Capture the cell that displays the provided text and extract its [X, Y] central coordinate. 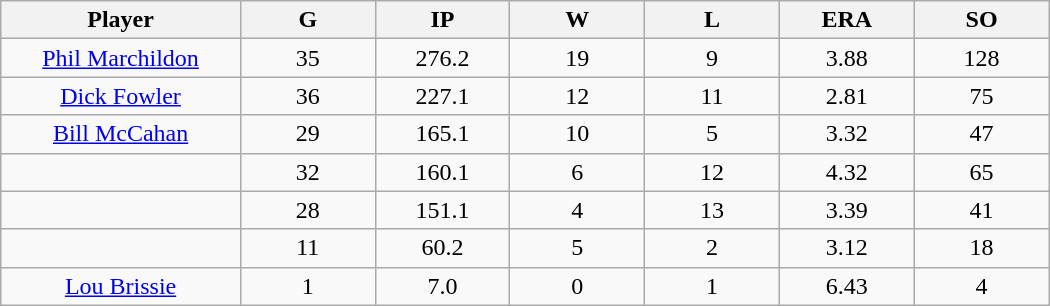
10 [578, 134]
2.81 [846, 96]
9 [712, 58]
28 [308, 210]
41 [982, 210]
ERA [846, 20]
32 [308, 172]
6 [578, 172]
Dick Fowler [121, 96]
3.39 [846, 210]
3.12 [846, 248]
Phil Marchildon [121, 58]
G [308, 20]
3.32 [846, 134]
Player [121, 20]
6.43 [846, 286]
IP [442, 20]
151.1 [442, 210]
29 [308, 134]
18 [982, 248]
47 [982, 134]
75 [982, 96]
227.1 [442, 96]
Bill McCahan [121, 134]
4.32 [846, 172]
19 [578, 58]
W [578, 20]
160.1 [442, 172]
Lou Brissie [121, 286]
65 [982, 172]
128 [982, 58]
2 [712, 248]
60.2 [442, 248]
165.1 [442, 134]
35 [308, 58]
7.0 [442, 286]
36 [308, 96]
276.2 [442, 58]
13 [712, 210]
L [712, 20]
0 [578, 286]
SO [982, 20]
3.88 [846, 58]
